Find where the given text appears and provide that cell's center as (X, Y) coordinate. 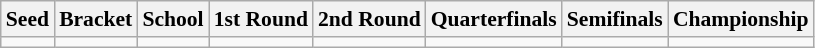
Bracket (96, 19)
School (172, 19)
Championship (741, 19)
Semifinals (615, 19)
Quarterfinals (494, 19)
2nd Round (370, 19)
Seed (28, 19)
1st Round (261, 19)
